Locate the cell with the specified text and output its [X, Y] center coordinate. 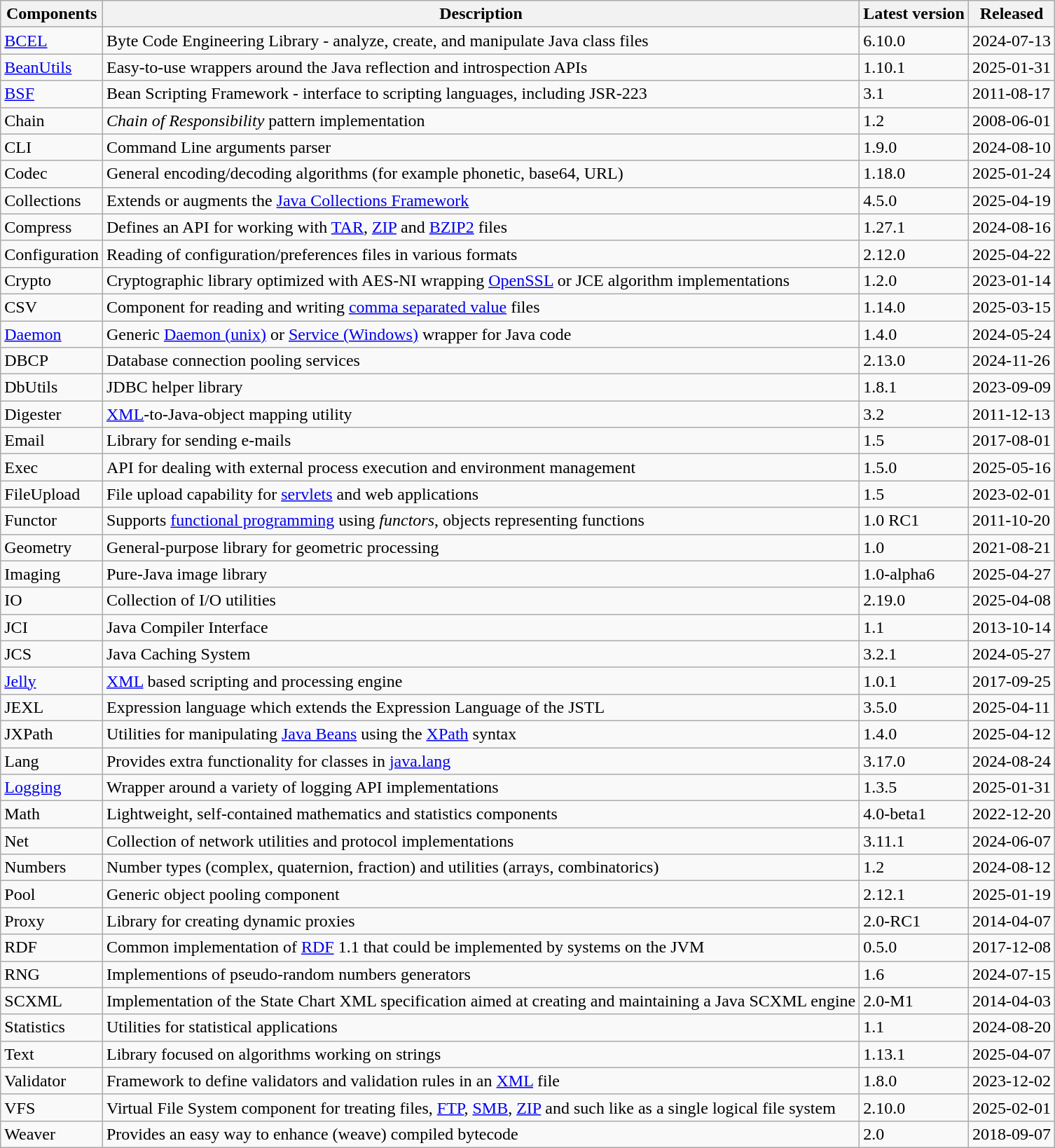
2024-05-24 [1012, 334]
3.17.0 [914, 760]
1.0.1 [914, 681]
BeanUtils [52, 67]
Byte Code Engineering Library - analyze, create, and manipulate Java class files [481, 41]
Logging [52, 788]
2.13.0 [914, 361]
Text [52, 1054]
2025-02-01 [1012, 1107]
Released [1012, 14]
General encoding/decoding algorithms (for example phonetic, base64, URL) [481, 174]
2024-08-24 [1012, 760]
3.11.1 [914, 841]
Collections [52, 200]
2017-09-25 [1012, 681]
2024-07-15 [1012, 974]
Collection of I/O utilities [481, 601]
2024-07-13 [1012, 41]
Cryptographic library optimized with AES-NI wrapping OpenSSL or JCE algorithm implementations [481, 280]
2017-08-01 [1012, 441]
1.18.0 [914, 174]
2011-12-13 [1012, 414]
2024-06-07 [1012, 841]
Supports functional programming using functors, objects representing functions [481, 521]
2008-06-01 [1012, 121]
Java Compiler Interface [481, 627]
1.0-alpha6 [914, 574]
API for dealing with external process execution and environment management [481, 467]
Proxy [52, 921]
Geometry [52, 547]
2025-04-27 [1012, 574]
JXPath [52, 734]
Utilities for manipulating Java Beans using the XPath syntax [481, 734]
Easy-to-use wrappers around the Java reflection and introspection APIs [481, 67]
2024-08-12 [1012, 868]
2025-03-15 [1012, 307]
2.12.1 [914, 894]
Provides extra functionality for classes in java.lang [481, 760]
Common implementation of RDF 1.1 that could be implemented by systems on the JVM [481, 948]
RDF [52, 948]
1.8.1 [914, 388]
2021-08-21 [1012, 547]
Lang [52, 760]
Components [52, 14]
2023-09-09 [1012, 388]
2.0-RC1 [914, 921]
BCEL [52, 41]
2.0 [914, 1134]
Numbers [52, 868]
Description [481, 14]
JCS [52, 654]
Implementions of pseudo-random numbers generators [481, 974]
3.5.0 [914, 707]
2.10.0 [914, 1107]
Defines an API for working with TAR, ZIP and BZIP2 files [481, 227]
2024-08-20 [1012, 1027]
1.9.0 [914, 147]
CSV [52, 307]
Generic object pooling component [481, 894]
Expression language which extends the Expression Language of the JSTL [481, 707]
Pool [52, 894]
Codec [52, 174]
File upload capability for servlets and web applications [481, 494]
6.10.0 [914, 41]
2023-02-01 [1012, 494]
Digester [52, 414]
Collection of network utilities and protocol implementations [481, 841]
BSF [52, 94]
Configuration [52, 254]
1.0 [914, 547]
2011-10-20 [1012, 521]
Component for reading and writing comma separated value files [481, 307]
1.5.0 [914, 467]
2025-04-11 [1012, 707]
2011-08-17 [1012, 94]
2025-04-07 [1012, 1054]
SCXML [52, 1001]
CLI [52, 147]
2018-09-07 [1012, 1134]
2022-12-20 [1012, 814]
XML-to-Java-object mapping utility [481, 414]
2017-12-08 [1012, 948]
Lightweight, self-contained mathematics and statistics components [481, 814]
Daemon [52, 334]
Command Line arguments parser [481, 147]
2024-11-26 [1012, 361]
Database connection pooling services [481, 361]
Library for sending e-mails [481, 441]
DbUtils [52, 388]
XML based scripting and processing engine [481, 681]
Generic Daemon (unix) or Service (Windows) wrapper for Java code [481, 334]
1.8.0 [914, 1081]
2013-10-14 [1012, 627]
Provides an easy way to enhance (weave) compiled bytecode [481, 1134]
Bean Scripting Framework - interface to scripting languages, including JSR-223 [481, 94]
FileUpload [52, 494]
2023-12-02 [1012, 1081]
Crypto [52, 280]
Framework to define validators and validation rules in an XML file [481, 1081]
General-purpose library for geometric processing [481, 547]
Imaging [52, 574]
Jelly [52, 681]
2025-01-24 [1012, 174]
2.19.0 [914, 601]
JEXL [52, 707]
Extends or augments the Java Collections Framework [481, 200]
Statistics [52, 1027]
Virtual File System component for treating files, FTP, SMB, ZIP and such like as a single logical file system [481, 1107]
IO [52, 601]
DBCP [52, 361]
2025-04-19 [1012, 200]
1.13.1 [914, 1054]
Compress [52, 227]
Library for creating dynamic proxies [481, 921]
Math [52, 814]
2.12.0 [914, 254]
Exec [52, 467]
Chain [52, 121]
1.0 RC1 [914, 521]
Reading of configuration/preferences files in various formats [481, 254]
Number types (complex, quaternion, fraction) and utilities (arrays, combinatorics) [481, 868]
Java Caching System [481, 654]
3.2.1 [914, 654]
2.0-M1 [914, 1001]
2025-05-16 [1012, 467]
Net [52, 841]
Latest version [914, 14]
Email [52, 441]
2023-01-14 [1012, 280]
JCI [52, 627]
VFS [52, 1107]
2025-04-22 [1012, 254]
Wrapper around a variety of logging API implementations [481, 788]
0.5.0 [914, 948]
2024-08-10 [1012, 147]
2024-08-16 [1012, 227]
JDBC helper library [481, 388]
4.5.0 [914, 200]
2025-04-08 [1012, 601]
Weaver [52, 1134]
Functor [52, 521]
2025-04-12 [1012, 734]
1.3.5 [914, 788]
Chain of Responsibility pattern implementation [481, 121]
1.2.0 [914, 280]
3.1 [914, 94]
Library focused on algorithms working on strings [481, 1054]
3.2 [914, 414]
2014-04-07 [1012, 921]
1.6 [914, 974]
2024-05-27 [1012, 654]
1.27.1 [914, 227]
1.14.0 [914, 307]
2025-01-19 [1012, 894]
1.10.1 [914, 67]
2014-04-03 [1012, 1001]
Validator [52, 1081]
4.0-beta1 [914, 814]
RNG [52, 974]
Implementation of the State Chart XML specification aimed at creating and maintaining a Java SCXML engine [481, 1001]
Pure-Java image library [481, 574]
Utilities for statistical applications [481, 1027]
